Scan for the cell matching the given text and deliver its (X, Y) coordinate at center. 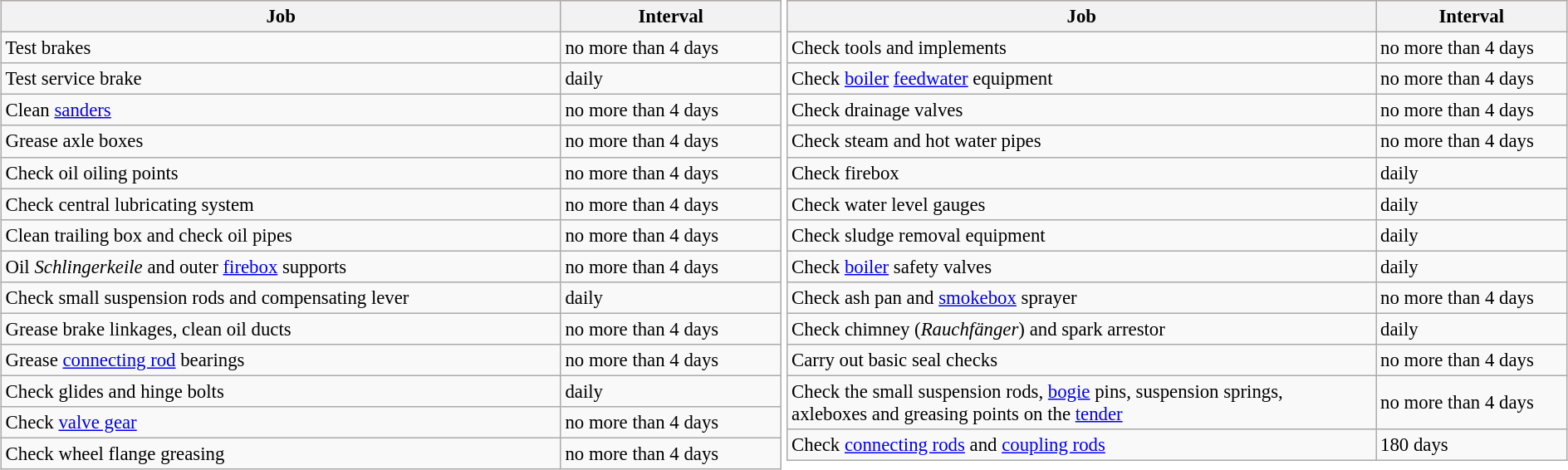
Carry out basic seal checks (1081, 360)
Check steam and hot water pipes (1081, 141)
Check water level gauges (1081, 204)
Check wheel flange greasing (281, 453)
Oil Schlingerkeile and outer firebox supports (281, 267)
Grease axle boxes (281, 141)
Grease brake linkages, clean oil ducts (281, 329)
Check central lubricating system (281, 204)
180 days (1472, 445)
Check boiler safety valves (1081, 267)
Check tools and implements (1081, 48)
Check glides and hinge bolts (281, 391)
Check oil oiling points (281, 173)
Test brakes (281, 48)
Check the small suspension rods, bogie pins, suspension springs, axleboxes and greasing points on the tender (1081, 402)
Clean trailing box and check oil pipes (281, 235)
Grease connecting rod bearings (281, 360)
Test service brake (281, 79)
Check ash pan and smokebox sprayer (1081, 297)
Check drainage valves (1081, 110)
Check connecting rods and coupling rods (1081, 445)
Check firebox (1081, 173)
Check valve gear (281, 423)
Check chimney (Rauchfänger) and spark arrestor (1081, 329)
Clean sanders (281, 110)
Check boiler feedwater equipment (1081, 79)
Check small suspension rods and compensating lever (281, 297)
Check sludge removal equipment (1081, 235)
